Detect which cell encompasses the target text, then output its (x, y) center coordinate. 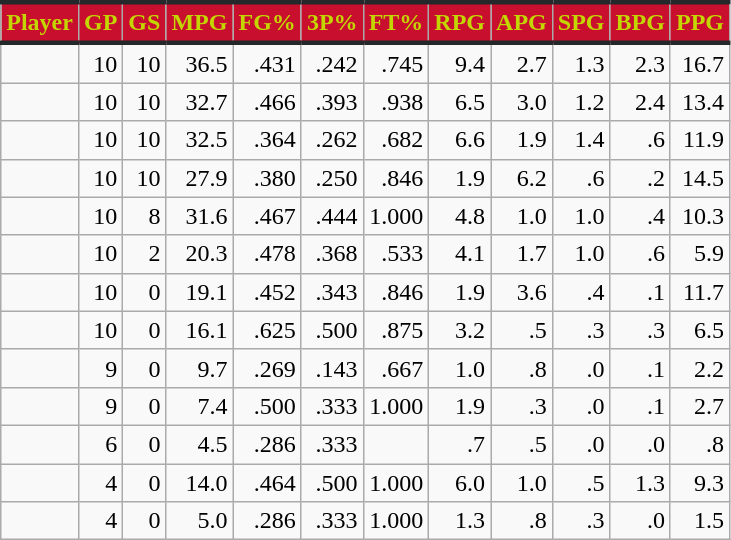
.478 (267, 254)
GP (100, 22)
8 (144, 216)
.467 (267, 216)
6.0 (460, 483)
.875 (396, 330)
16.7 (700, 63)
1.4 (581, 140)
.250 (332, 178)
.242 (332, 63)
6.6 (460, 140)
13.4 (700, 102)
1.7 (522, 254)
3.0 (522, 102)
Player (40, 22)
2.2 (700, 368)
.466 (267, 102)
.444 (332, 216)
5.9 (700, 254)
FT% (396, 22)
.269 (267, 368)
20.3 (200, 254)
4.8 (460, 216)
2 (144, 254)
RPG (460, 22)
.7 (460, 444)
27.9 (200, 178)
6.2 (522, 178)
16.1 (200, 330)
1.5 (700, 521)
11.9 (700, 140)
9.7 (200, 368)
9.4 (460, 63)
BPG (640, 22)
32.5 (200, 140)
.682 (396, 140)
14.0 (200, 483)
19.1 (200, 292)
.667 (396, 368)
9.3 (700, 483)
5.0 (200, 521)
.393 (332, 102)
7.4 (200, 406)
.143 (332, 368)
GS (144, 22)
4.5 (200, 444)
PPG (700, 22)
11.7 (700, 292)
.343 (332, 292)
4.1 (460, 254)
.364 (267, 140)
MPG (200, 22)
.452 (267, 292)
SPG (581, 22)
10.3 (700, 216)
.464 (267, 483)
.262 (332, 140)
APG (522, 22)
3.6 (522, 292)
.625 (267, 330)
FG% (267, 22)
2.3 (640, 63)
14.5 (700, 178)
.533 (396, 254)
.745 (396, 63)
3P% (332, 22)
.431 (267, 63)
.368 (332, 254)
.2 (640, 178)
36.5 (200, 63)
6 (100, 444)
32.7 (200, 102)
2.4 (640, 102)
3.2 (460, 330)
.380 (267, 178)
31.6 (200, 216)
.938 (396, 102)
1.2 (581, 102)
